Extract the [x, y] coordinate from the center of the cell holding the provided text.  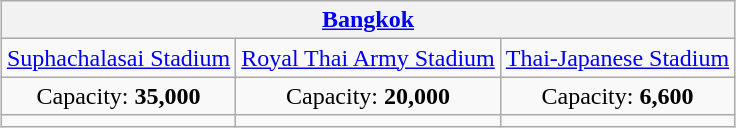
Royal Thai Army Stadium [368, 58]
Bangkok [368, 20]
Capacity: 20,000 [368, 96]
Capacity: 6,600 [617, 96]
Thai-Japanese Stadium [617, 58]
Capacity: 35,000 [118, 96]
Suphachalasai Stadium [118, 58]
